Provide the [X, Y] coordinate of the cell's center where the given text is located.  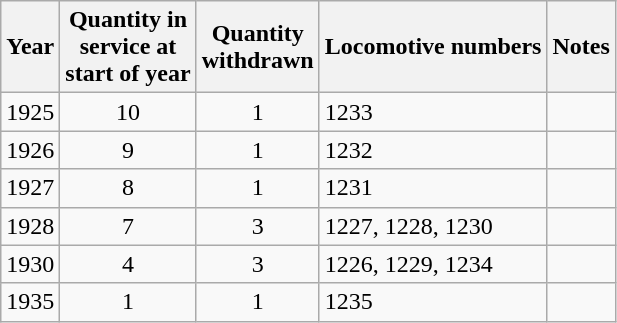
Year [30, 47]
9 [128, 150]
1226, 1229, 1234 [433, 264]
8 [128, 188]
1935 [30, 302]
1232 [433, 150]
Notes [581, 47]
1926 [30, 150]
7 [128, 226]
10 [128, 112]
1927 [30, 188]
1235 [433, 302]
Quantitywithdrawn [258, 47]
1930 [30, 264]
Locomotive numbers [433, 47]
1928 [30, 226]
1231 [433, 188]
1233 [433, 112]
4 [128, 264]
1925 [30, 112]
1227, 1228, 1230 [433, 226]
Quantity inservice atstart of year [128, 47]
